Locate the cell with the specified text and output its [x, y] center coordinate. 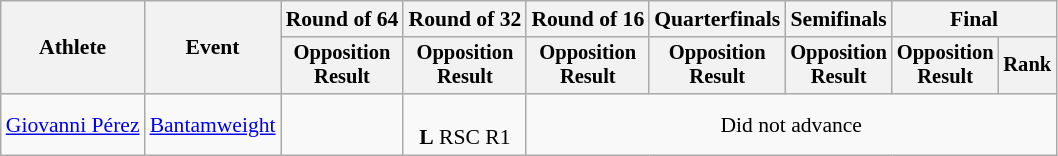
Round of 64 [342, 19]
L RSC R1 [464, 124]
Bantamweight [213, 124]
Semifinals [838, 19]
Event [213, 48]
Round of 16 [588, 19]
Final [974, 19]
Athlete [73, 48]
Giovanni Pérez [73, 124]
Quarterfinals [717, 19]
Did not advance [791, 124]
Rank [1027, 66]
Round of 32 [464, 19]
